Pinpoint the cell where the given text exists, returning its (X, Y) midpoint coordinate. 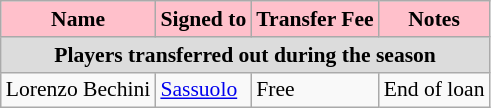
Name (78, 19)
Players transferred out during the season (246, 55)
Sassuolo (203, 90)
Notes (434, 19)
Lorenzo Bechini (78, 90)
Free (314, 90)
End of loan (434, 90)
Signed to (203, 19)
Transfer Fee (314, 19)
